Determine the (X, Y) coordinate at the center of the cell enclosing the given text.  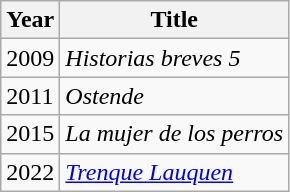
Ostende (174, 96)
2022 (30, 172)
Year (30, 20)
Historias breves 5 (174, 58)
2015 (30, 134)
La mujer de los perros (174, 134)
2009 (30, 58)
Title (174, 20)
Trenque Lauquen (174, 172)
2011 (30, 96)
